Search for the cell housing the specified text and yield its (X, Y) center coordinate. 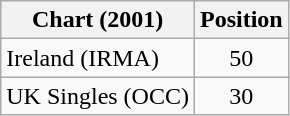
UK Singles (OCC) (98, 96)
Ireland (IRMA) (98, 58)
Chart (2001) (98, 20)
Position (241, 20)
30 (241, 96)
50 (241, 58)
